Find where the given text appears and provide that cell's center as [X, Y] coordinate. 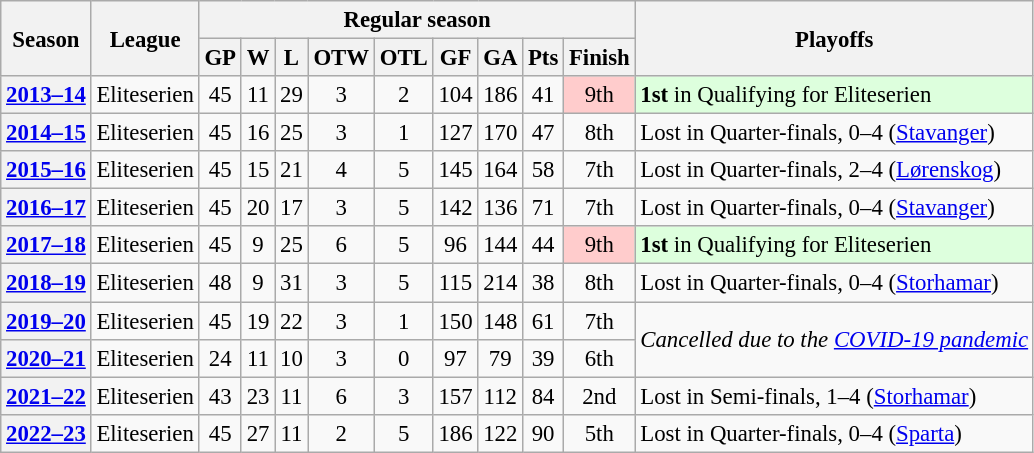
2020–21 [46, 358]
6th [600, 358]
90 [544, 433]
20 [258, 208]
96 [456, 245]
OTL [404, 58]
5th [600, 433]
League [145, 38]
214 [500, 283]
142 [456, 208]
115 [456, 283]
23 [258, 396]
24 [220, 358]
164 [500, 170]
Lost in Semi-finals, 1–4 (Storhamar) [834, 396]
148 [500, 321]
2018–19 [46, 283]
122 [500, 433]
16 [258, 133]
136 [500, 208]
GF [456, 58]
31 [292, 283]
W [258, 58]
112 [500, 396]
150 [456, 321]
144 [500, 245]
21 [292, 170]
170 [500, 133]
22 [292, 321]
145 [456, 170]
2013–14 [46, 95]
38 [544, 283]
27 [258, 433]
29 [292, 95]
15 [258, 170]
84 [544, 396]
41 [544, 95]
71 [544, 208]
Lost in Quarter-finals, 0–4 (Sparta) [834, 433]
L [292, 58]
Season [46, 38]
127 [456, 133]
Lost in Quarter-finals, 0–4 (Storhamar) [834, 283]
0 [404, 358]
17 [292, 208]
4 [341, 170]
2019–20 [46, 321]
97 [456, 358]
OTW [341, 58]
2021–22 [46, 396]
58 [544, 170]
104 [456, 95]
157 [456, 396]
39 [544, 358]
2016–17 [46, 208]
79 [500, 358]
Lost in Quarter-finals, 2–4 (Lørenskog) [834, 170]
Finish [600, 58]
61 [544, 321]
2014–15 [46, 133]
Pts [544, 58]
Playoffs [834, 38]
Regular season [417, 20]
2022–23 [46, 433]
44 [544, 245]
GA [500, 58]
2nd [600, 396]
48 [220, 283]
2015–16 [46, 170]
GP [220, 58]
10 [292, 358]
43 [220, 396]
47 [544, 133]
Cancelled due to the COVID-19 pandemic [834, 340]
19 [258, 321]
2017–18 [46, 245]
